Output the (X, Y) coordinate of the center of the cell containing the given text.  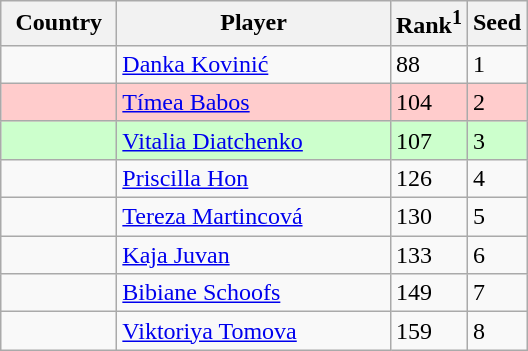
Rank1 (428, 24)
Kaja Juvan (254, 255)
159 (428, 331)
5 (496, 217)
Bibiane Schoofs (254, 293)
Danka Kovinić (254, 64)
Tímea Babos (254, 102)
107 (428, 140)
Country (59, 24)
2 (496, 102)
8 (496, 331)
104 (428, 102)
6 (496, 255)
1 (496, 64)
133 (428, 255)
88 (428, 64)
130 (428, 217)
Tereza Martincová (254, 217)
4 (496, 178)
7 (496, 293)
3 (496, 140)
Vitalia Diatchenko (254, 140)
Player (254, 24)
149 (428, 293)
Priscilla Hon (254, 178)
126 (428, 178)
Viktoriya Tomova (254, 331)
Seed (496, 24)
